Scan for the cell matching the given text and deliver its [x, y] coordinate at center. 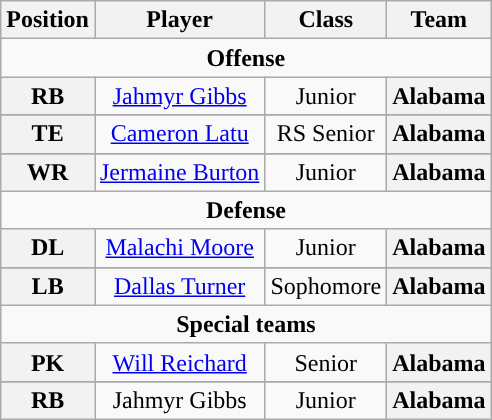
Cameron Latu [179, 134]
PK [48, 362]
Jermaine Burton [179, 172]
Offense [246, 58]
Special teams [246, 324]
DL [48, 248]
Senior [326, 362]
Sophomore [326, 286]
Player [179, 20]
WR [48, 172]
LB [48, 286]
Team [439, 20]
Position [48, 20]
TE [48, 134]
RS Senior [326, 134]
Class [326, 20]
Dallas Turner [179, 286]
Will Reichard [179, 362]
Malachi Moore [179, 248]
Defense [246, 210]
